Capture the cell that displays the provided text and extract its (x, y) central coordinate. 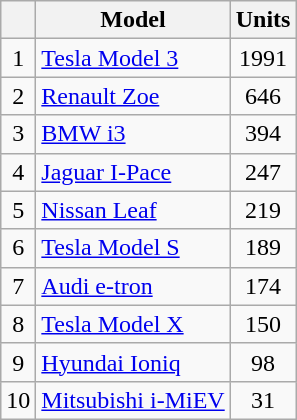
Renault Zoe (133, 96)
Nissan Leaf (133, 210)
4 (18, 172)
394 (263, 134)
219 (263, 210)
Units (263, 20)
98 (263, 362)
10 (18, 400)
9 (18, 362)
247 (263, 172)
Tesla Model 3 (133, 58)
Tesla Model S (133, 248)
Tesla Model X (133, 324)
1 (18, 58)
646 (263, 96)
3 (18, 134)
7 (18, 286)
Audi e-tron (133, 286)
2 (18, 96)
5 (18, 210)
Hyundai Ioniq (133, 362)
Model (133, 20)
150 (263, 324)
BMW i3 (133, 134)
189 (263, 248)
6 (18, 248)
1991 (263, 58)
174 (263, 286)
31 (263, 400)
8 (18, 324)
Jaguar I-Pace (133, 172)
Mitsubishi i-MiEV (133, 400)
